Identify which cell holds the provided text, then report its (X, Y) central coordinate. 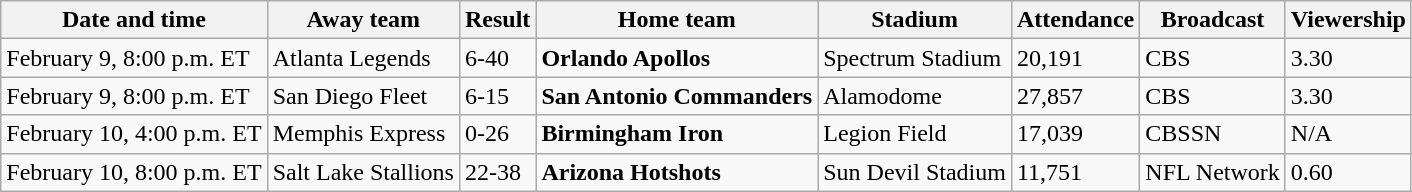
17,039 (1075, 134)
6-40 (497, 58)
Atlanta Legends (363, 58)
Stadium (915, 20)
Arizona Hotshots (677, 172)
Broadcast (1213, 20)
N/A (1348, 134)
6-15 (497, 96)
11,751 (1075, 172)
Result (497, 20)
Viewership (1348, 20)
20,191 (1075, 58)
Orlando Apollos (677, 58)
Alamodome (915, 96)
27,857 (1075, 96)
Sun Devil Stadium (915, 172)
0.60 (1348, 172)
February 10, 8:00 p.m. ET (134, 172)
Home team (677, 20)
February 10, 4:00 p.m. ET (134, 134)
Spectrum Stadium (915, 58)
Away team (363, 20)
0-26 (497, 134)
Attendance (1075, 20)
Memphis Express (363, 134)
San Antonio Commanders (677, 96)
San Diego Fleet (363, 96)
Date and time (134, 20)
Legion Field (915, 134)
CBSSN (1213, 134)
Birmingham Iron (677, 134)
Salt Lake Stallions (363, 172)
22-38 (497, 172)
NFL Network (1213, 172)
